Capture the cell that displays the provided text and extract its (X, Y) central coordinate. 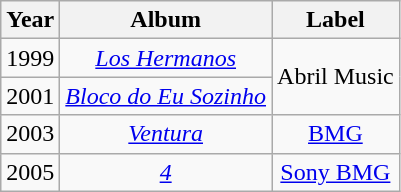
Abril Music (336, 77)
4 (166, 172)
BMG (336, 134)
2001 (30, 96)
Bloco do Eu Sozinho (166, 96)
1999 (30, 58)
Label (336, 20)
Album (166, 20)
2003 (30, 134)
Ventura (166, 134)
Year (30, 20)
Sony BMG (336, 172)
Los Hermanos (166, 58)
2005 (30, 172)
